Detect which cell encompasses the target text, then output its [X, Y] center coordinate. 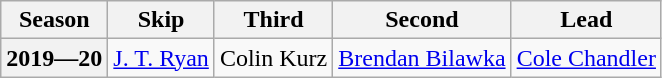
2019—20 [54, 58]
Brendan Bilawka [422, 58]
Lead [586, 20]
Third [273, 20]
Season [54, 20]
Cole Chandler [586, 58]
Second [422, 20]
Skip [162, 20]
J. T. Ryan [162, 58]
Colin Kurz [273, 58]
